Return (x, y) of the center of cell containing provided text 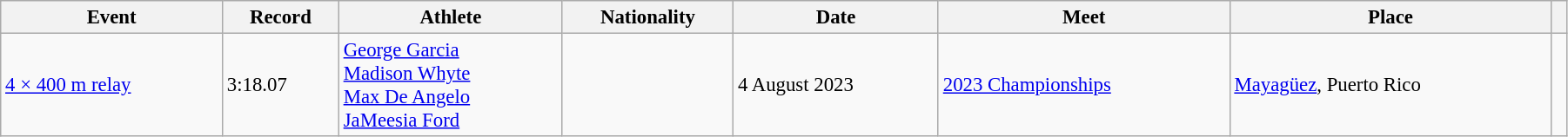
Meet (1084, 17)
Place (1390, 17)
3:18.07 (281, 85)
Mayagüez, Puerto Rico (1390, 85)
Record (281, 17)
Event (111, 17)
Date (836, 17)
Nationality (647, 17)
4 × 400 m relay (111, 85)
4 August 2023 (836, 85)
George GarciaMadison WhyteMax De AngeloJaMeesia Ford (451, 85)
2023 Championships (1084, 85)
Athlete (451, 17)
